Scan for the cell matching the given text and deliver its (x, y) coordinate at center. 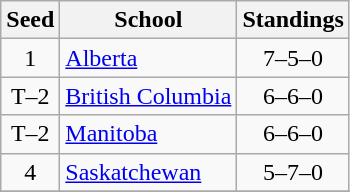
7–5–0 (293, 58)
Alberta (148, 58)
British Columbia (148, 96)
1 (30, 58)
School (148, 20)
Saskatchewan (148, 172)
Standings (293, 20)
Manitoba (148, 134)
5–7–0 (293, 172)
Seed (30, 20)
4 (30, 172)
